Output the (X, Y) coordinate of the center of the cell containing the given text.  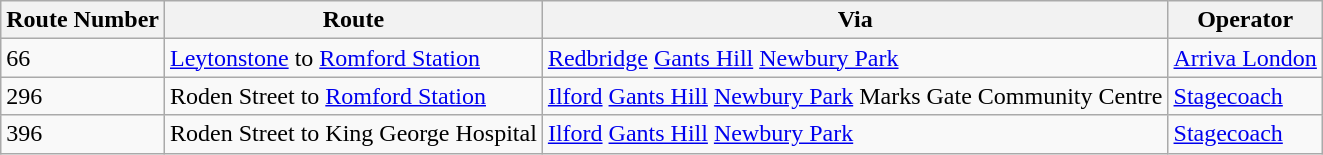
Ilford Gants Hill Newbury Park (855, 134)
Route (353, 20)
Arriva London (1245, 58)
Roden Street to Romford Station (353, 96)
Operator (1245, 20)
Leytonstone to Romford Station (353, 58)
Via (855, 20)
Ilford Gants Hill Newbury Park Marks Gate Community Centre (855, 96)
Roden Street to King George Hospital (353, 134)
Redbridge Gants Hill Newbury Park (855, 58)
396 (83, 134)
296 (83, 96)
Route Number (83, 20)
66 (83, 58)
